Provide the [X, Y] coordinate of the cell's center where the given text is located.  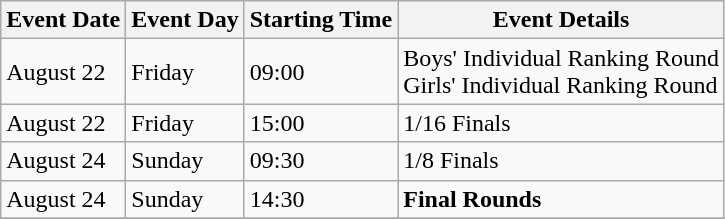
Event Day [185, 20]
Event Date [64, 20]
14:30 [321, 199]
09:30 [321, 161]
1/16 Finals [562, 123]
Boys' Individual Ranking RoundGirls' Individual Ranking Round [562, 72]
1/8 Finals [562, 161]
09:00 [321, 72]
15:00 [321, 123]
Starting Time [321, 20]
Final Rounds [562, 199]
Event Details [562, 20]
